Capture the cell that displays the provided text and extract its (X, Y) central coordinate. 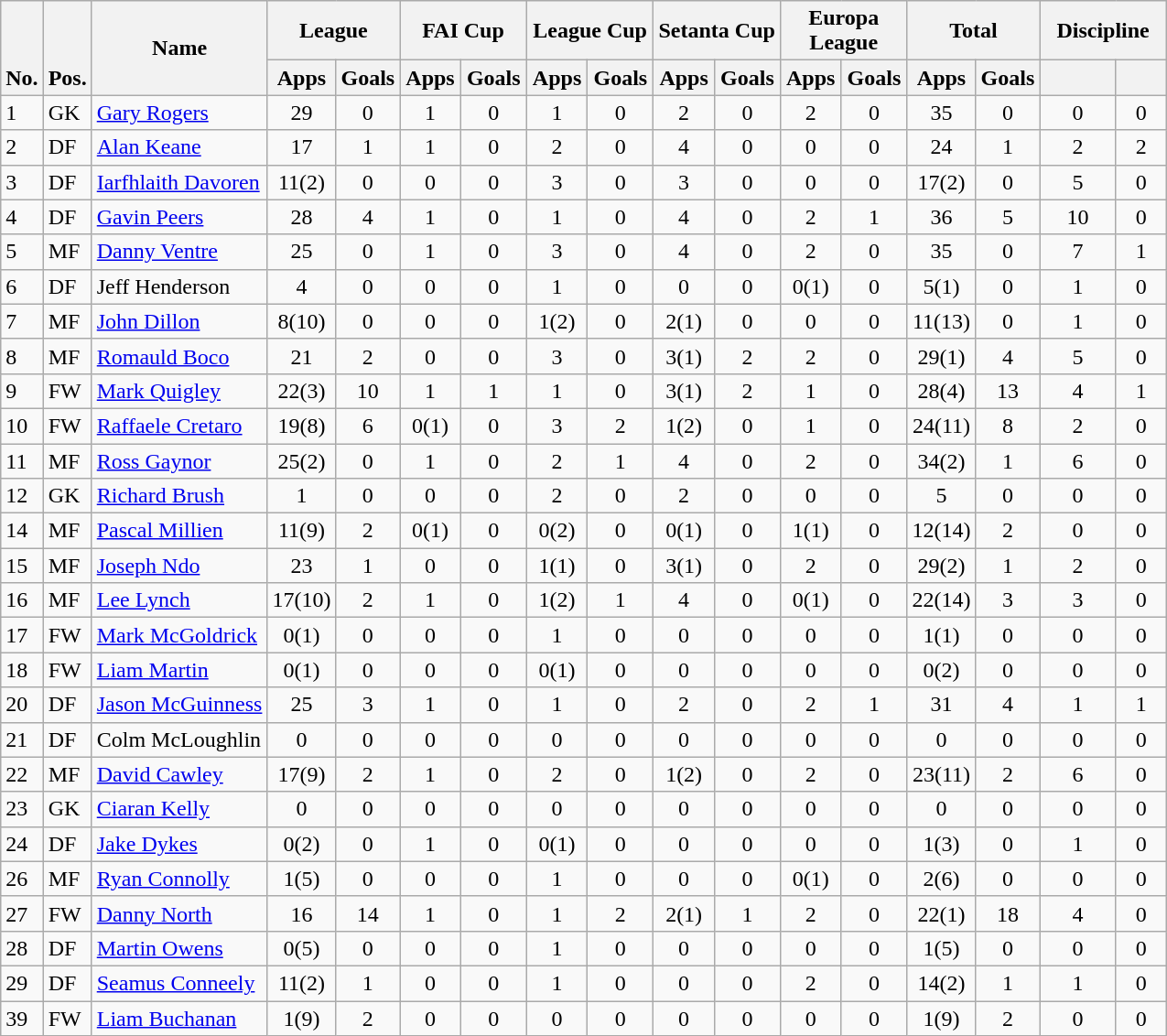
Seamus Conneely (179, 983)
29(2) (941, 566)
David Cawley (179, 774)
Jake Dykes (179, 844)
Liam Buchanan (179, 1019)
No. (22, 48)
20 (22, 705)
Liam Martin (179, 670)
11(9) (302, 531)
27 (22, 913)
Name (179, 48)
24(11) (941, 426)
John Dillon (179, 321)
Total (974, 31)
25(2) (302, 460)
Discipline (1104, 31)
Europa League (844, 31)
11(13) (941, 321)
Gary Rogers (179, 113)
17(9) (302, 774)
11 (22, 460)
Ryan Connolly (179, 879)
Raffaele Cretaro (179, 426)
5(1) (941, 286)
22 (22, 774)
39 (22, 1019)
Danny Ventre (179, 252)
Martin Owens (179, 948)
14(2) (941, 983)
Iarfhlaith Davoren (179, 182)
Setanta Cup (718, 31)
Pascal Millien (179, 531)
League Cup (589, 31)
Joseph Ndo (179, 566)
2(6) (941, 879)
34(2) (941, 460)
36 (941, 217)
28(4) (941, 391)
9 (22, 391)
12 (22, 496)
17(2) (941, 182)
League (333, 31)
1(3) (941, 844)
8(10) (302, 321)
Ross Gaynor (179, 460)
Pos. (68, 48)
22(1) (941, 913)
31 (941, 705)
29(1) (941, 356)
19(8) (302, 426)
Jason McGuinness (179, 705)
17(10) (302, 600)
Mark Quigley (179, 391)
22(14) (941, 600)
Mark McGoldrick (179, 635)
Colm McLoughlin (179, 739)
26 (22, 879)
Lee Lynch (179, 600)
12(14) (941, 531)
Danny North (179, 913)
15 (22, 566)
Romauld Boco (179, 356)
Jeff Henderson (179, 286)
23(11) (941, 774)
22(3) (302, 391)
FAI Cup (463, 31)
Ciaran Kelly (179, 809)
Alan Keane (179, 147)
0(5) (302, 948)
13 (1008, 391)
Richard Brush (179, 496)
Gavin Peers (179, 217)
